Detect which cell encompasses the target text, then output its (x, y) center coordinate. 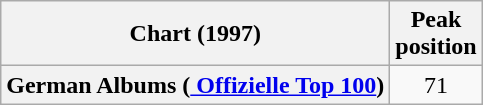
Peakposition (436, 34)
Chart (1997) (196, 34)
German Albums ( Offizielle Top 100) (196, 85)
71 (436, 85)
